Determine the (x, y) coordinate at the center of the cell enclosing the given text.  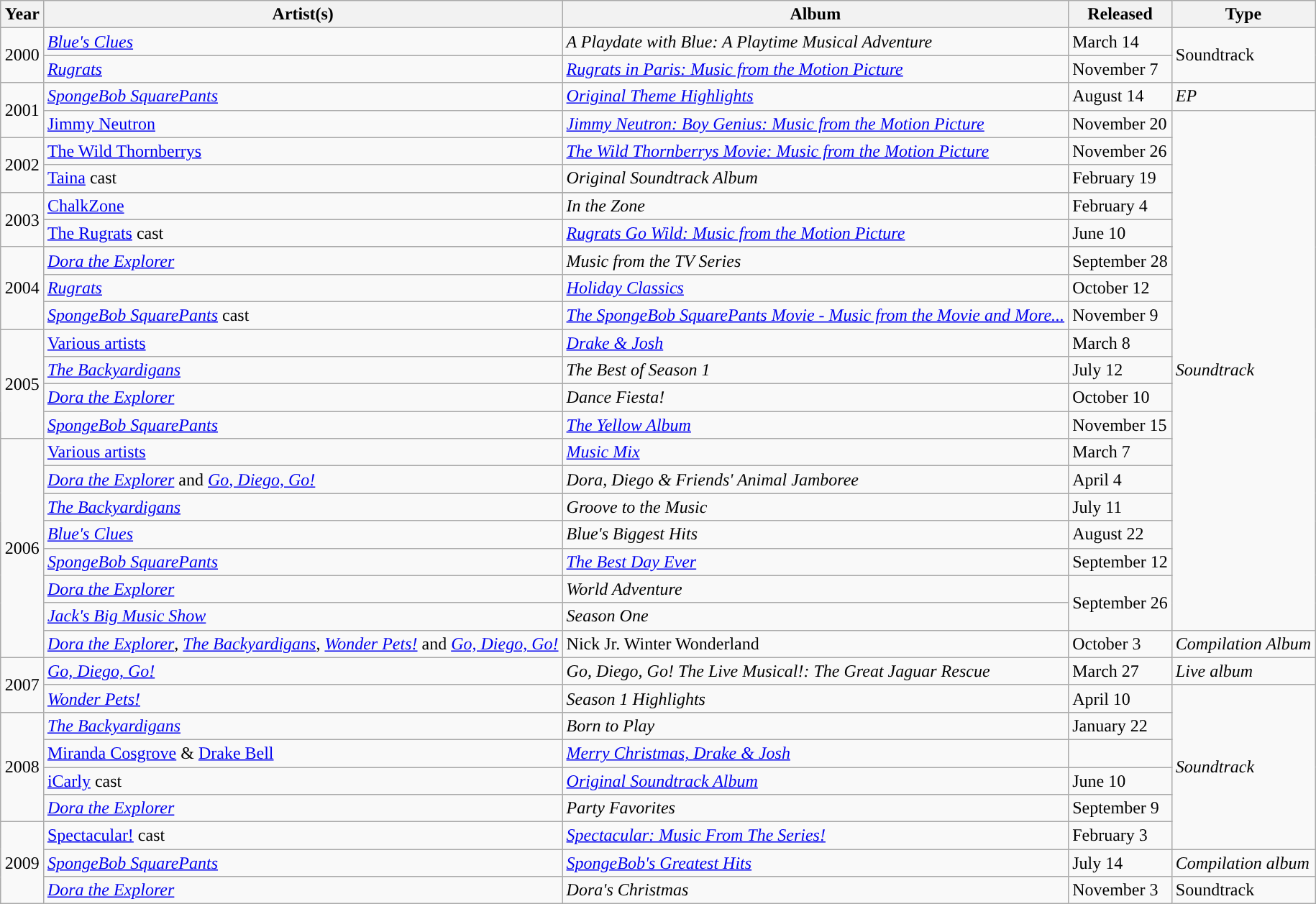
The SpongeBob SquarePants Movie - Music from the Movie and More... (815, 315)
Party Favorites (815, 808)
2004 (22, 288)
Merry Christmas, Drake & Josh (815, 753)
March 8 (1120, 343)
World Adventure (815, 589)
Original Theme Highlights (815, 96)
Live album (1243, 671)
January 22 (1120, 726)
2002 (22, 165)
October 3 (1120, 644)
April 4 (1120, 480)
Season 1 Highlights (815, 698)
April 10 (1120, 698)
Jimmy Neutron (303, 124)
Rugrats in Paris: Music from the Motion Picture (815, 69)
Compilation album (1243, 863)
Compilation Album (1243, 644)
The Rugrats cast (303, 233)
February 19 (1120, 178)
In the Zone (815, 206)
The Best of Season 1 (815, 370)
Dora, Diego & Friends' Animal Jamboree (815, 480)
October 10 (1120, 398)
November 7 (1120, 69)
2005 (22, 384)
March 14 (1120, 42)
October 12 (1120, 288)
2000 (22, 55)
The Best Day Ever (815, 562)
The Wild Thornberrys (303, 151)
Type (1243, 14)
Spectacular! cast (303, 836)
Taina cast (303, 178)
2006 (22, 548)
Artist(s) (303, 14)
Born to Play (815, 726)
Released (1120, 14)
November 3 (1120, 890)
Wonder Pets! (303, 698)
March 27 (1120, 671)
November 15 (1120, 425)
Spectacular: Music From The Series! (815, 836)
August 14 (1120, 96)
Music Mix (815, 452)
March 7 (1120, 452)
Nick Jr. Winter Wonderland (815, 644)
Rugrats Go Wild: Music from the Motion Picture (815, 233)
Dora's Christmas (815, 890)
ChalkZone (303, 206)
September 9 (1120, 808)
July 14 (1120, 863)
Dance Fiesta! (815, 398)
August 22 (1120, 534)
November 26 (1120, 151)
2008 (22, 767)
July 11 (1120, 507)
2009 (22, 863)
Blue's Biggest Hits (815, 534)
The Yellow Album (815, 425)
2001 (22, 110)
The Wild Thornberrys Movie: Music from the Motion Picture (815, 151)
SpongeBob SquarePants cast (303, 315)
February 4 (1120, 206)
Music from the TV Series (815, 260)
February 3 (1120, 836)
iCarly cast (303, 780)
Jack's Big Music Show (303, 616)
Jimmy Neutron: Boy Genius: Music from the Motion Picture (815, 124)
Album (815, 14)
Dora the Explorer, The Backyardigans, Wonder Pets! and Go, Diego, Go! (303, 644)
September 12 (1120, 562)
Season One (815, 616)
2003 (22, 219)
September 26 (1120, 603)
November 9 (1120, 315)
2007 (22, 685)
Groove to the Music (815, 507)
Holiday Classics (815, 288)
Drake & Josh (815, 343)
EP (1243, 96)
Go, Diego, Go! (303, 671)
Miranda Cosgrove & Drake Bell (303, 753)
November 20 (1120, 124)
A Playdate with Blue: A Playtime Musical Adventure (815, 42)
Year (22, 14)
SpongeBob's Greatest Hits (815, 863)
September 28 (1120, 260)
Go, Diego, Go! The Live Musical!: The Great Jaguar Rescue (815, 671)
Dora the Explorer and Go, Diego, Go! (303, 480)
July 12 (1120, 370)
